Capture the cell that displays the provided text and extract its [x, y] central coordinate. 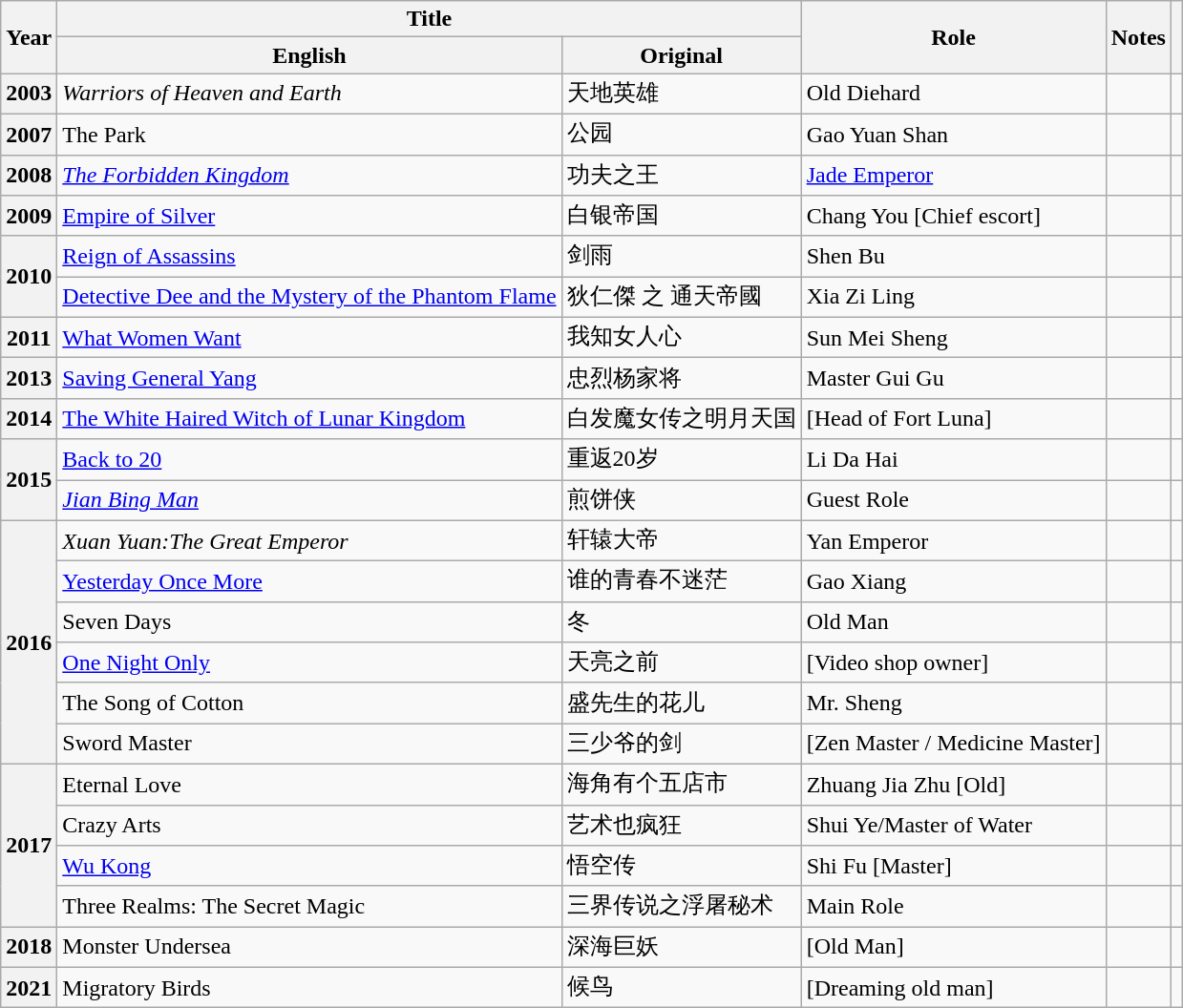
Empire of Silver [309, 216]
三界传说之浮屠秘术 [682, 907]
天地英雄 [682, 94]
三少爷的剑 [682, 745]
煎饼侠 [682, 500]
白发魔女传之明月天国 [682, 418]
天亮之前 [682, 662]
深海巨妖 [682, 947]
Xuan Yuan:The Great Emperor [309, 540]
Shen Bu [953, 256]
Crazy Arts [309, 825]
Old Diehard [953, 94]
2007 [29, 134]
2021 [29, 987]
2011 [29, 338]
English [309, 55]
Role [953, 37]
Gao Yuan Shan [953, 134]
谁的青春不迷茫 [682, 582]
我知女人心 [682, 338]
Sun Mei Sheng [953, 338]
盛先生的花儿 [682, 703]
2003 [29, 94]
忠烈杨家将 [682, 378]
Main Role [953, 907]
Sword Master [309, 745]
候鸟 [682, 987]
白银帝国 [682, 216]
Warriors of Heaven and Earth [309, 94]
2014 [29, 418]
Chang You [Chief escort] [953, 216]
Master Gui Gu [953, 378]
[Head of Fort Luna] [953, 418]
2018 [29, 947]
2008 [29, 176]
Xia Zi Ling [953, 298]
The Forbidden Kingdom [309, 176]
What Women Want [309, 338]
One Night Only [309, 662]
悟空传 [682, 867]
Guest Role [953, 500]
Gao Xiang [953, 582]
艺术也疯狂 [682, 825]
重返20岁 [682, 460]
Detective Dee and the Mystery of the Phantom Flame [309, 298]
The Song of Cotton [309, 703]
冬 [682, 622]
狄仁傑 之 通天帝國 [682, 298]
Notes [1138, 37]
2015 [29, 479]
Monster Undersea [309, 947]
Original [682, 55]
Title [430, 19]
2016 [29, 641]
海角有个五店市 [682, 785]
Eternal Love [309, 785]
Three Realms: The Secret Magic [309, 907]
Li Da Hai [953, 460]
Yesterday Once More [309, 582]
2013 [29, 378]
Reign of Assassins [309, 256]
Shui Ye/Master of Water [953, 825]
The White Haired Witch of Lunar Kingdom [309, 418]
Saving General Yang [309, 378]
Seven Days [309, 622]
剑雨 [682, 256]
Jade Emperor [953, 176]
Shi Fu [Master] [953, 867]
Back to 20 [309, 460]
Zhuang Jia Zhu [Old] [953, 785]
2009 [29, 216]
[Zen Master / Medicine Master] [953, 745]
Yan Emperor [953, 540]
公园 [682, 134]
轩辕大帝 [682, 540]
[Video shop owner] [953, 662]
Mr. Sheng [953, 703]
Old Man [953, 622]
功夫之王 [682, 176]
2017 [29, 845]
Year [29, 37]
[Old Man] [953, 947]
Wu Kong [309, 867]
Jian Bing Man [309, 500]
2010 [29, 277]
The Park [309, 134]
[Dreaming old man] [953, 987]
Migratory Birds [309, 987]
